For the text-containing cell, return its midpoint in [x, y] coordinate format. 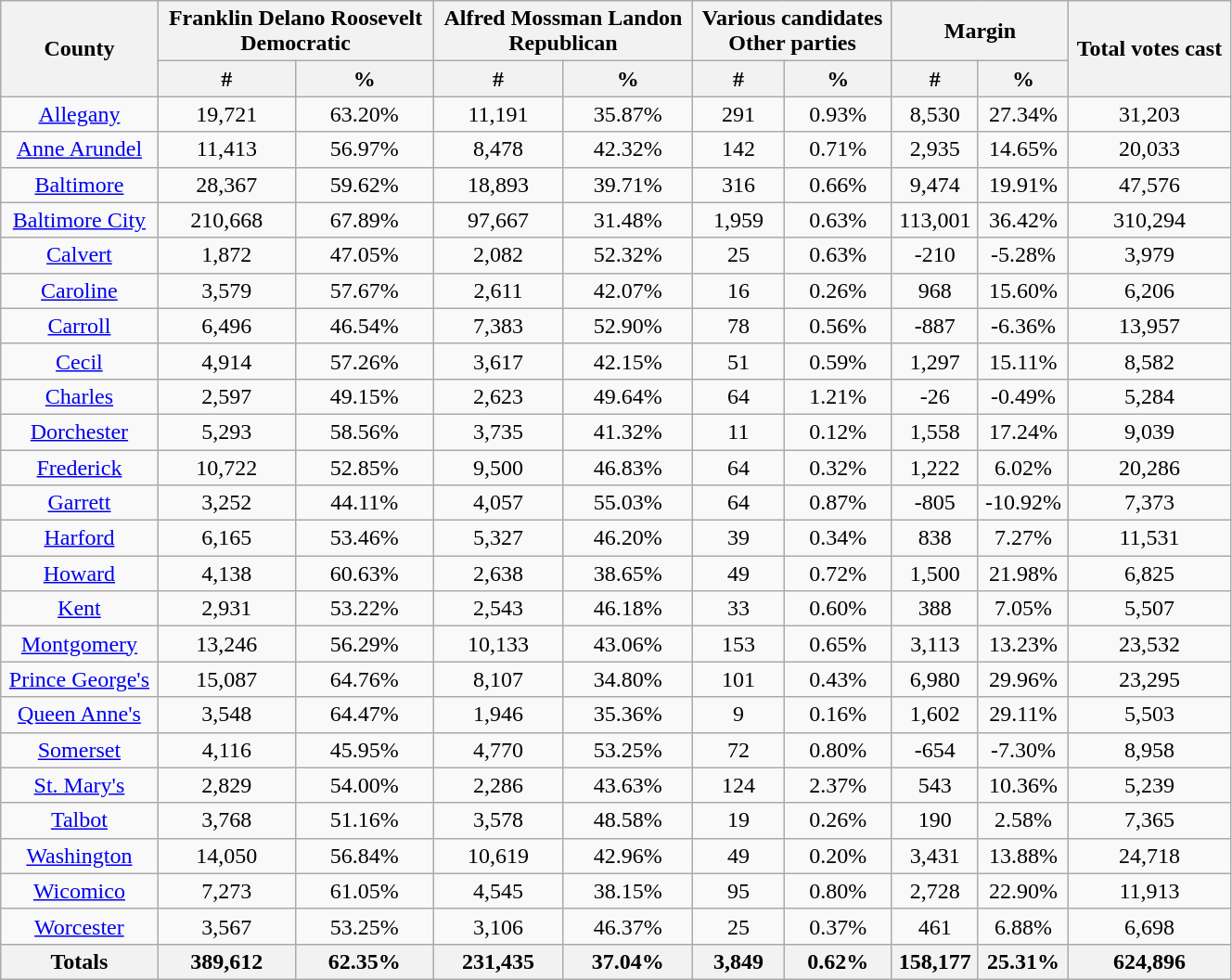
210,668 [226, 220]
53.46% [365, 538]
43.63% [628, 785]
51.16% [365, 820]
23,532 [1149, 644]
56.97% [365, 149]
0.93% [838, 114]
57.67% [365, 290]
13,246 [226, 644]
52.90% [628, 326]
838 [935, 538]
543 [935, 785]
8,958 [1149, 750]
60.63% [365, 574]
13.23% [1022, 644]
46.20% [628, 538]
-26 [935, 396]
2,935 [935, 149]
190 [935, 820]
9 [738, 715]
39.71% [628, 185]
124 [738, 785]
Kent [80, 609]
-7.30% [1022, 750]
3,768 [226, 820]
44.11% [365, 503]
0.59% [838, 361]
0.43% [838, 679]
54.00% [365, 785]
3,113 [935, 644]
2,611 [498, 290]
57.26% [365, 361]
56.29% [365, 644]
6,206 [1149, 290]
Alfred Mossman LandonRepublican [563, 32]
19,721 [226, 114]
291 [738, 114]
153 [738, 644]
48.58% [628, 820]
1,946 [498, 715]
4,057 [498, 503]
6,165 [226, 538]
2,728 [935, 891]
49.15% [365, 396]
31.48% [628, 220]
231,435 [498, 961]
16 [738, 290]
55.03% [628, 503]
Wicomico [80, 891]
41.32% [628, 432]
Worcester [80, 926]
113,001 [935, 220]
8,530 [935, 114]
56.84% [365, 856]
624,896 [1149, 961]
4,116 [226, 750]
-210 [935, 255]
Howard [80, 574]
1,222 [935, 467]
101 [738, 679]
42.15% [628, 361]
158,177 [935, 961]
67.89% [365, 220]
52.32% [628, 255]
3,735 [498, 432]
Various candidatesOther parties [792, 32]
21.98% [1022, 574]
461 [935, 926]
59.62% [365, 185]
37.04% [628, 961]
49.64% [628, 396]
24,718 [1149, 856]
-654 [935, 750]
35.87% [628, 114]
9,500 [498, 467]
3,617 [498, 361]
316 [738, 185]
46.54% [365, 326]
Carroll [80, 326]
64.76% [365, 679]
47,576 [1149, 185]
0.87% [838, 503]
10,133 [498, 644]
Totals [80, 961]
6,825 [1149, 574]
58.56% [365, 432]
2,931 [226, 609]
15,087 [226, 679]
St. Mary's [80, 785]
2,638 [498, 574]
Caroline [80, 290]
6,496 [226, 326]
7.05% [1022, 609]
5,239 [1149, 785]
5,293 [226, 432]
52.85% [365, 467]
3,431 [935, 856]
7.27% [1022, 538]
95 [738, 891]
3,252 [226, 503]
45.95% [365, 750]
1,959 [738, 220]
63.20% [365, 114]
78 [738, 326]
27.34% [1022, 114]
1,297 [935, 361]
36.42% [1022, 220]
3,579 [226, 290]
-6.36% [1022, 326]
2.37% [838, 785]
Allegany [80, 114]
20,033 [1149, 149]
0.37% [838, 926]
0.66% [838, 185]
7,365 [1149, 820]
11,531 [1149, 538]
19 [738, 820]
Calvert [80, 255]
8,478 [498, 149]
2,829 [226, 785]
6,698 [1149, 926]
0.16% [838, 715]
13.88% [1022, 856]
23,295 [1149, 679]
5,284 [1149, 396]
31,203 [1149, 114]
14.65% [1022, 149]
34.80% [628, 679]
0.72% [838, 574]
0.32% [838, 467]
3,849 [738, 961]
Franklin Delano RooseveltDemocratic [295, 32]
-0.49% [1022, 396]
3,979 [1149, 255]
13,957 [1149, 326]
1,872 [226, 255]
0.60% [838, 609]
County [80, 48]
9,039 [1149, 432]
17.24% [1022, 432]
8,107 [498, 679]
7,373 [1149, 503]
3,567 [226, 926]
6.88% [1022, 926]
39 [738, 538]
Montgomery [80, 644]
64.47% [365, 715]
Frederick [80, 467]
7,383 [498, 326]
51 [738, 361]
42.96% [628, 856]
1,500 [935, 574]
-805 [935, 503]
1,558 [935, 432]
9,474 [935, 185]
53.22% [365, 609]
Total votes cast [1149, 48]
1.21% [838, 396]
42.07% [628, 290]
Somerset [80, 750]
10.36% [1022, 785]
25.31% [1022, 961]
-10.92% [1022, 503]
5,503 [1149, 715]
Baltimore [80, 185]
6.02% [1022, 467]
33 [738, 609]
61.05% [365, 891]
2.58% [1022, 820]
Margin [980, 32]
10,619 [498, 856]
62.35% [365, 961]
22.90% [1022, 891]
35.36% [628, 715]
968 [935, 290]
2,597 [226, 396]
2,543 [498, 609]
388 [935, 609]
11,191 [498, 114]
46.37% [628, 926]
Queen Anne's [80, 715]
3,548 [226, 715]
3,578 [498, 820]
8,582 [1149, 361]
0.62% [838, 961]
4,138 [226, 574]
3,106 [498, 926]
Harford [80, 538]
-5.28% [1022, 255]
38.65% [628, 574]
1,602 [935, 715]
2,286 [498, 785]
-887 [935, 326]
5,327 [498, 538]
19.91% [1022, 185]
28,367 [226, 185]
310,294 [1149, 220]
Anne Arundel [80, 149]
97,667 [498, 220]
4,914 [226, 361]
389,612 [226, 961]
38.15% [628, 891]
Garrett [80, 503]
7,273 [226, 891]
Cecil [80, 361]
43.06% [628, 644]
18,893 [498, 185]
72 [738, 750]
11 [738, 432]
0.20% [838, 856]
0.12% [838, 432]
2,623 [498, 396]
0.71% [838, 149]
14,050 [226, 856]
0.56% [838, 326]
Talbot [80, 820]
20,286 [1149, 467]
15.60% [1022, 290]
4,770 [498, 750]
6,980 [935, 679]
47.05% [365, 255]
Baltimore City [80, 220]
11,413 [226, 149]
46.18% [628, 609]
Washington [80, 856]
Dorchester [80, 432]
142 [738, 149]
0.34% [838, 538]
2,082 [498, 255]
4,545 [498, 891]
5,507 [1149, 609]
Charles [80, 396]
15.11% [1022, 361]
10,722 [226, 467]
46.83% [628, 467]
0.65% [838, 644]
29.11% [1022, 715]
29.96% [1022, 679]
11,913 [1149, 891]
Prince George's [80, 679]
42.32% [628, 149]
